Return the [X, Y] coordinate for the center point of the cell that contains the specified text.  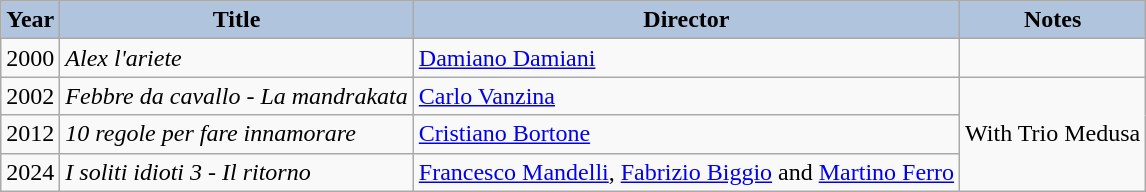
Director [686, 20]
With Trio Medusa [1053, 134]
Title [236, 20]
Year [30, 20]
Notes [1053, 20]
Francesco Mandelli, Fabrizio Biggio and Martino Ferro [686, 172]
2024 [30, 172]
2002 [30, 96]
2000 [30, 58]
Cristiano Bortone [686, 134]
Damiano Damiani [686, 58]
Carlo Vanzina [686, 96]
10 regole per fare innamorare [236, 134]
Alex l'ariete [236, 58]
2012 [30, 134]
I soliti idioti 3 - Il ritorno [236, 172]
Febbre da cavallo - La mandrakata [236, 96]
